Find where the given text appears and provide that cell's center as [x, y] coordinate. 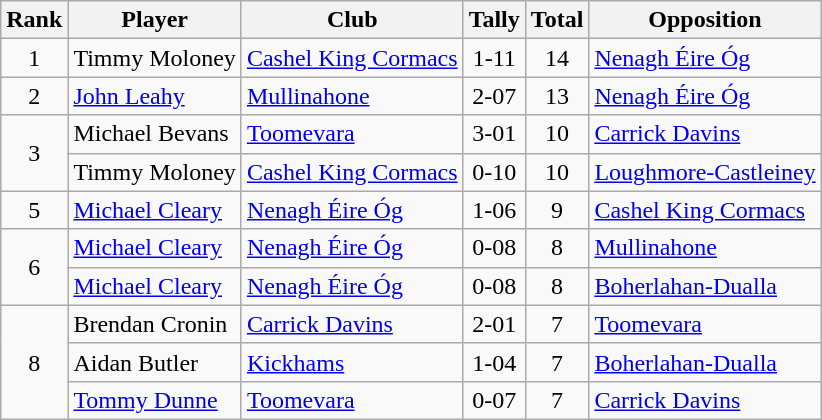
Loughmore-Castleiney [705, 172]
Club [352, 20]
John Leahy [155, 96]
Tally [494, 20]
6 [34, 267]
2 [34, 96]
Aidan Butler [155, 362]
9 [557, 210]
0-07 [494, 400]
Rank [34, 20]
5 [34, 210]
1-06 [494, 210]
Player [155, 20]
0-10 [494, 172]
3-01 [494, 134]
2-01 [494, 324]
Kickhams [352, 362]
Michael Bevans [155, 134]
3 [34, 153]
1-11 [494, 58]
2-07 [494, 96]
14 [557, 58]
1-04 [494, 362]
1 [34, 58]
Tommy Dunne [155, 400]
Total [557, 20]
Brendan Cronin [155, 324]
Opposition [705, 20]
13 [557, 96]
